Find where the given text appears and provide that cell's center as (x, y) coordinate. 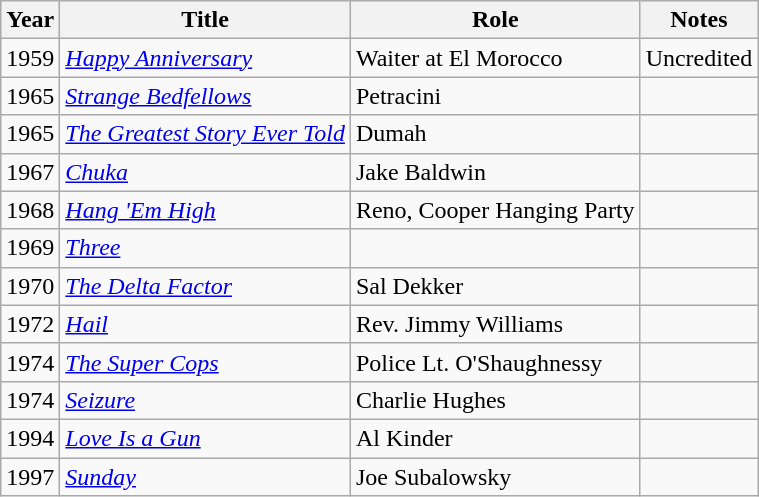
Charlie Hughes (495, 400)
The Delta Factor (206, 286)
Dumah (495, 134)
Reno, Cooper Hanging Party (495, 210)
1997 (30, 477)
Hang 'Em High (206, 210)
The Greatest Story Ever Told (206, 134)
1967 (30, 172)
1968 (30, 210)
Hail (206, 324)
Rev. Jimmy Williams (495, 324)
Chuka (206, 172)
Waiter at El Morocco (495, 58)
1994 (30, 438)
Jake Baldwin (495, 172)
Strange Bedfellows (206, 96)
Sunday (206, 477)
1970 (30, 286)
1972 (30, 324)
1969 (30, 248)
Love Is a Gun (206, 438)
Happy Anniversary (206, 58)
Joe Subalowsky (495, 477)
Sal Dekker (495, 286)
The Super Cops (206, 362)
Year (30, 20)
Uncredited (699, 58)
Role (495, 20)
Three (206, 248)
Seizure (206, 400)
1959 (30, 58)
Title (206, 20)
Police Lt. O'Shaughnessy (495, 362)
Al Kinder (495, 438)
Notes (699, 20)
Petracini (495, 96)
